Search for the cell housing the specified text and yield its (x, y) center coordinate. 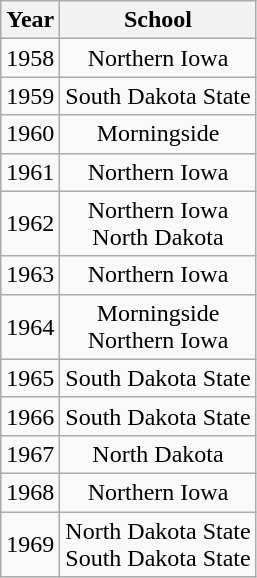
1964 (30, 326)
MorningsideNorthern Iowa (158, 326)
1967 (30, 454)
1966 (30, 416)
Year (30, 20)
1959 (30, 96)
1969 (30, 544)
1958 (30, 58)
North Dakota (158, 454)
North Dakota StateSouth Dakota State (158, 544)
1968 (30, 492)
Northern IowaNorth Dakota (158, 224)
1961 (30, 172)
1962 (30, 224)
1960 (30, 134)
1963 (30, 275)
School (158, 20)
Morningside (158, 134)
1965 (30, 378)
